For the text-containing cell, return its midpoint in [x, y] coordinate format. 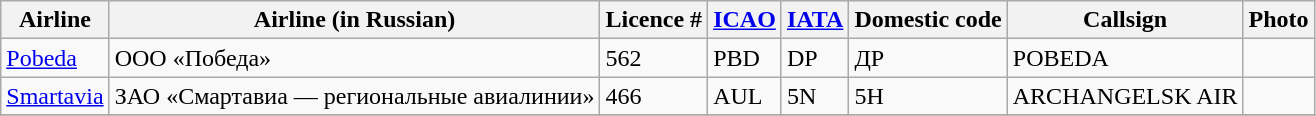
ООО «Победа» [354, 58]
Pobeda [55, 58]
466 [654, 96]
ЗАО «Смартавиа — региональные авиалинии» [354, 96]
POBEDA [1125, 58]
Airline (in Russian) [354, 20]
Airline [55, 20]
ДР [928, 58]
ARCHANGELSK AIR [1125, 96]
ICAO [745, 20]
Domestic code [928, 20]
AUL [745, 96]
Licence # [654, 20]
5Н [928, 96]
562 [654, 58]
DP [815, 58]
5N [815, 96]
PBD [745, 58]
Smartavia [55, 96]
Photo [1278, 20]
Callsign [1125, 20]
IATA [815, 20]
